Provide the (X, Y) coordinate of the cell's center where the given text is located.  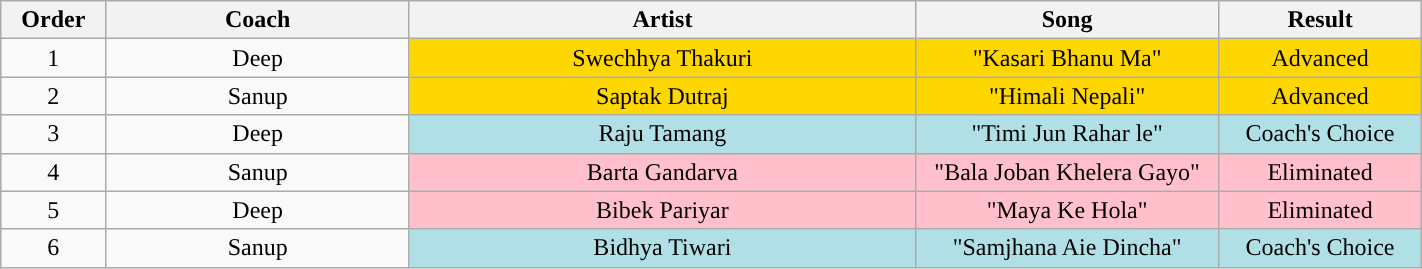
Raju Tamang (662, 134)
"Timi Jun Rahar le" (1067, 134)
5 (54, 210)
Result (1320, 20)
"Samjhana Aie Dincha" (1067, 248)
1 (54, 58)
Barta Gandarva (662, 172)
"Maya Ke Hola" (1067, 210)
6 (54, 248)
Song (1067, 20)
Order (54, 20)
Artist (662, 20)
"Himali Nepali" (1067, 96)
"Kasari Bhanu Ma" (1067, 58)
Coach (258, 20)
3 (54, 134)
Bidhya Tiwari (662, 248)
"Bala Joban Khelera Gayo" (1067, 172)
Swechhya Thakuri (662, 58)
Bibek Pariyar (662, 210)
2 (54, 96)
4 (54, 172)
Saptak Dutraj (662, 96)
